For the text-containing cell, return its midpoint in (X, Y) coordinate format. 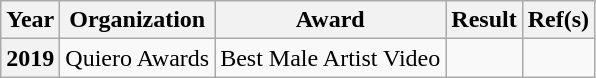
Award (330, 20)
Organization (138, 20)
Quiero Awards (138, 58)
2019 (30, 58)
Ref(s) (558, 20)
Year (30, 20)
Best Male Artist Video (330, 58)
Result (484, 20)
